Find where the given text appears and provide that cell's center as [x, y] coordinate. 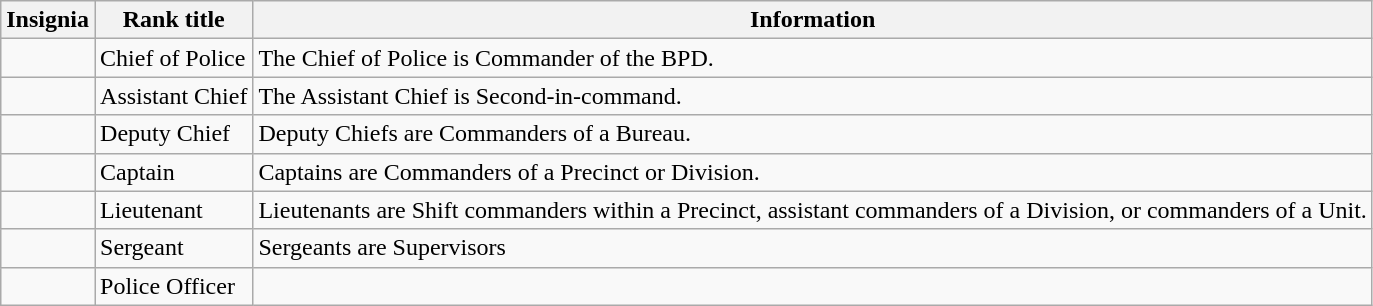
Rank title [174, 20]
Insignia [48, 20]
The Chief of Police is Commander of the BPD. [812, 58]
Deputy Chief [174, 134]
Lieutenants are Shift commanders within a Precinct, assistant commanders of a Division, or commanders of a Unit. [812, 210]
Information [812, 20]
Lieutenant [174, 210]
Police Officer [174, 286]
The Assistant Chief is Second-in-command. [812, 96]
Captain [174, 172]
Sergeant [174, 248]
Captains are Commanders of a Precinct or Division. [812, 172]
Assistant Chief [174, 96]
Sergeants are Supervisors [812, 248]
Chief of Police [174, 58]
Deputy Chiefs are Commanders of a Bureau. [812, 134]
